Pinpoint the cell where the given text exists, returning its (X, Y) midpoint coordinate. 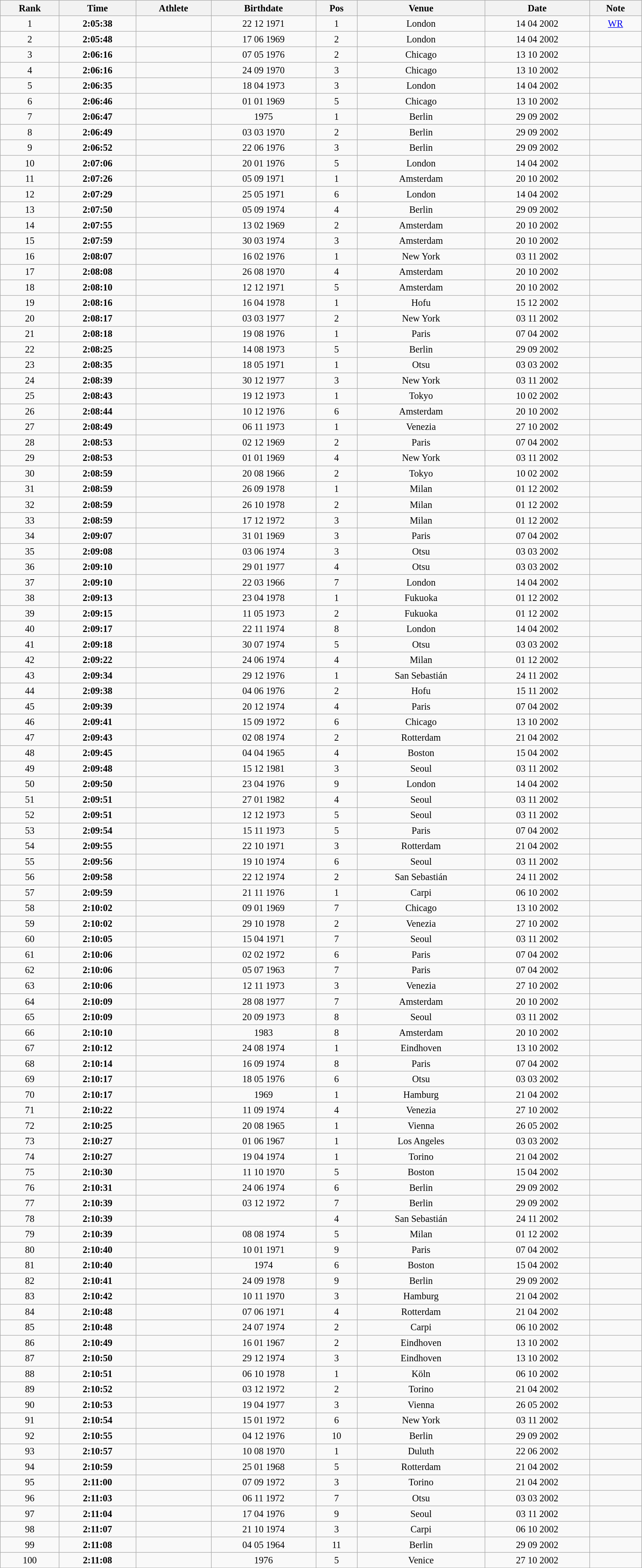
99 (30, 1544)
89 (30, 1389)
92 (30, 1436)
24 08 1974 (264, 1048)
02 08 1974 (264, 737)
04 06 1976 (264, 691)
Date (537, 8)
20 12 1974 (264, 706)
16 04 1978 (264, 303)
30 07 1974 (264, 644)
2:09:58 (98, 877)
Birthdate (264, 8)
2:09:15 (98, 613)
07 05 1976 (264, 55)
2:09:18 (98, 644)
46 (30, 722)
2:09:45 (98, 753)
06 11 1972 (264, 1498)
2:10:49 (98, 1343)
52 (30, 815)
2:07:50 (98, 210)
12 (30, 194)
21 11 1976 (264, 893)
2:10:52 (98, 1389)
32 (30, 505)
Los Angeles (421, 1141)
10 01 1971 (264, 1250)
29 12 1976 (264, 675)
04 12 1976 (264, 1436)
Time (98, 8)
24 09 1978 (264, 1281)
19 12 1973 (264, 396)
25 05 1971 (264, 194)
2:08:18 (98, 334)
59 (30, 924)
04 04 1965 (264, 753)
2:09:41 (98, 722)
54 (30, 846)
85 (30, 1327)
2:06:52 (98, 148)
10 11 1970 (264, 1296)
2:07:26 (98, 179)
29 (30, 458)
2:08:17 (98, 318)
2:10:30 (98, 1172)
56 (30, 877)
10 12 1976 (264, 412)
20 08 1965 (264, 1126)
67 (30, 1048)
69 (30, 1079)
30 12 1977 (264, 380)
Pos (337, 8)
2:10:05 (98, 939)
80 (30, 1250)
2:07:55 (98, 225)
02 02 1972 (264, 955)
26 09 1978 (264, 489)
19 04 1974 (264, 1157)
22 06 2002 (537, 1451)
50 (30, 784)
98 (30, 1529)
17 04 1976 (264, 1513)
55 (30, 862)
03 03 1970 (264, 132)
18 (30, 287)
2:10:31 (98, 1188)
66 (30, 1032)
15 (30, 241)
22 12 1971 (264, 24)
11 05 1973 (264, 613)
2:10:10 (98, 1032)
03 06 1974 (264, 551)
47 (30, 737)
12 12 1973 (264, 815)
2:06:49 (98, 132)
24 09 1970 (264, 70)
17 06 1969 (264, 39)
2:10:51 (98, 1374)
16 09 1974 (264, 1064)
2:08:43 (98, 396)
45 (30, 706)
22 03 1966 (264, 582)
74 (30, 1157)
48 (30, 753)
2:10:53 (98, 1405)
18 04 1973 (264, 86)
38 (30, 598)
09 01 1969 (264, 908)
15 11 2002 (537, 691)
2:10:42 (98, 1296)
1974 (264, 1265)
2:05:38 (98, 24)
18 05 1971 (264, 365)
97 (30, 1513)
2:08:10 (98, 287)
83 (30, 1296)
11 09 1974 (264, 1110)
2:09:50 (98, 784)
82 (30, 1281)
23 04 1976 (264, 784)
2:09:39 (98, 706)
2:09:56 (98, 862)
16 01 1967 (264, 1343)
36 (30, 567)
2:10:12 (98, 1048)
81 (30, 1265)
20 09 1973 (264, 1017)
1983 (264, 1032)
2:06:47 (98, 117)
2:10:14 (98, 1064)
14 08 1973 (264, 349)
20 (30, 318)
90 (30, 1405)
23 04 1978 (264, 598)
26 10 1978 (264, 505)
19 04 1977 (264, 1405)
2:08:25 (98, 349)
04 05 1964 (264, 1544)
2:10:25 (98, 1126)
2:08:35 (98, 365)
15 12 2002 (537, 303)
2:09:13 (98, 598)
Rank (30, 8)
72 (30, 1126)
19 10 1974 (264, 862)
70 (30, 1095)
28 08 1977 (264, 1001)
42 (30, 660)
76 (30, 1188)
16 02 1976 (264, 256)
71 (30, 1110)
15 12 1981 (264, 768)
2:11:03 (98, 1498)
Note (616, 8)
22 (30, 349)
2:09:55 (98, 846)
34 (30, 536)
95 (30, 1482)
26 (30, 412)
2:08:44 (98, 412)
2:08:07 (98, 256)
2:07:29 (98, 194)
11 10 1970 (264, 1172)
19 08 1976 (264, 334)
07 09 1972 (264, 1482)
49 (30, 768)
51 (30, 800)
86 (30, 1343)
Athlete (174, 8)
96 (30, 1498)
61 (30, 955)
22 12 1974 (264, 877)
08 08 1974 (264, 1234)
1969 (264, 1095)
2:11:04 (98, 1513)
15 04 1971 (264, 939)
22 10 1971 (264, 846)
79 (30, 1234)
33 (30, 520)
2:10:22 (98, 1110)
39 (30, 613)
2:09:07 (98, 536)
100 (30, 1560)
94 (30, 1467)
91 (30, 1420)
53 (30, 831)
2:09:34 (98, 675)
2:08:49 (98, 427)
Venue (421, 8)
15 09 1972 (264, 722)
20 08 1966 (264, 474)
05 09 1971 (264, 179)
2:07:06 (98, 163)
40 (30, 629)
2:09:48 (98, 768)
05 07 1963 (264, 970)
2:05:48 (98, 39)
23 (30, 365)
2:09:17 (98, 629)
20 01 1976 (264, 163)
13 02 1969 (264, 225)
2:09:08 (98, 551)
1975 (264, 117)
2:10:55 (98, 1436)
29 01 1977 (264, 567)
06 11 1973 (264, 427)
2:10:41 (98, 1281)
18 05 1976 (264, 1079)
43 (30, 675)
31 (30, 489)
2:06:46 (98, 101)
2:07:59 (98, 241)
65 (30, 1017)
2:08:08 (98, 272)
2:11:00 (98, 1482)
15 11 1973 (264, 831)
88 (30, 1374)
41 (30, 644)
57 (30, 893)
60 (30, 939)
31 01 1969 (264, 536)
2:09:54 (98, 831)
26 08 1970 (264, 272)
01 06 1967 (264, 1141)
2:09:38 (98, 691)
16 (30, 256)
WR (616, 24)
87 (30, 1358)
2:06:35 (98, 86)
84 (30, 1312)
15 01 1972 (264, 1420)
2:08:39 (98, 380)
2:10:50 (98, 1358)
19 (30, 303)
12 11 1973 (264, 986)
29 10 1978 (264, 924)
22 11 1974 (264, 629)
73 (30, 1141)
75 (30, 1172)
64 (30, 1001)
22 06 1976 (264, 148)
29 12 1974 (264, 1358)
44 (30, 691)
2:11:07 (98, 1529)
12 12 1971 (264, 287)
Köln (421, 1374)
13 (30, 210)
2:10:59 (98, 1467)
77 (30, 1203)
07 06 1971 (264, 1312)
21 10 1974 (264, 1529)
03 03 1977 (264, 318)
62 (30, 970)
24 07 1974 (264, 1327)
30 03 1974 (264, 241)
63 (30, 986)
14 (30, 225)
30 (30, 474)
17 (30, 272)
27 01 1982 (264, 800)
25 01 1968 (264, 1467)
24 (30, 380)
2:09:22 (98, 660)
37 (30, 582)
1976 (264, 1560)
68 (30, 1064)
06 10 1978 (264, 1374)
Venice (421, 1560)
2:10:57 (98, 1451)
58 (30, 908)
2:08:16 (98, 303)
93 (30, 1451)
27 (30, 427)
25 (30, 396)
2:09:59 (98, 893)
Duluth (421, 1451)
05 09 1974 (264, 210)
10 08 1970 (264, 1451)
2:09:43 (98, 737)
17 12 1972 (264, 520)
2:10:54 (98, 1420)
02 12 1969 (264, 443)
35 (30, 551)
78 (30, 1219)
28 (30, 443)
21 (30, 334)
